For the text-containing cell, return its midpoint in (X, Y) coordinate format. 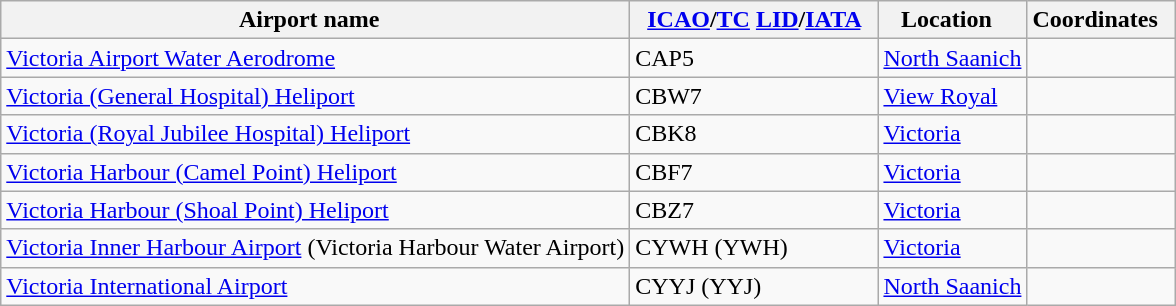
CYWH (YWH) (754, 248)
CYYJ (YYJ) (754, 286)
Victoria (Royal Jubilee Hospital) Heliport (316, 134)
CBZ7 (754, 210)
Coordinates (1101, 20)
Airport name (316, 20)
Victoria (General Hospital) Heliport (316, 96)
Victoria International Airport (316, 286)
CBK8 (754, 134)
Victoria Harbour (Camel Point) Heliport (316, 172)
CAP5 (754, 58)
Victoria Harbour (Shoal Point) Heliport (316, 210)
CBW7 (754, 96)
ICAO/TC LID/IATA (754, 20)
Victoria Inner Harbour Airport (Victoria Harbour Water Airport) (316, 248)
Location (952, 20)
Victoria Airport Water Aerodrome (316, 58)
CBF7 (754, 172)
View Royal (952, 96)
